Determine the [x, y] coordinate at the center of the cell enclosing the given text.  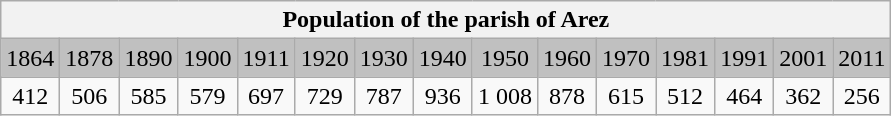
464 [744, 96]
1890 [148, 58]
1970 [626, 58]
1930 [384, 58]
729 [324, 96]
697 [266, 96]
512 [686, 96]
1911 [266, 58]
878 [566, 96]
615 [626, 96]
1900 [208, 58]
936 [442, 96]
362 [804, 96]
412 [30, 96]
1991 [744, 58]
585 [148, 96]
Population of the parish of Arez [446, 20]
787 [384, 96]
579 [208, 96]
2001 [804, 58]
1981 [686, 58]
1940 [442, 58]
1 008 [504, 96]
1878 [90, 58]
1920 [324, 58]
1950 [504, 58]
1864 [30, 58]
256 [862, 96]
1960 [566, 58]
506 [90, 96]
2011 [862, 58]
